Output the [x, y] coordinate of the center of the cell containing the given text.  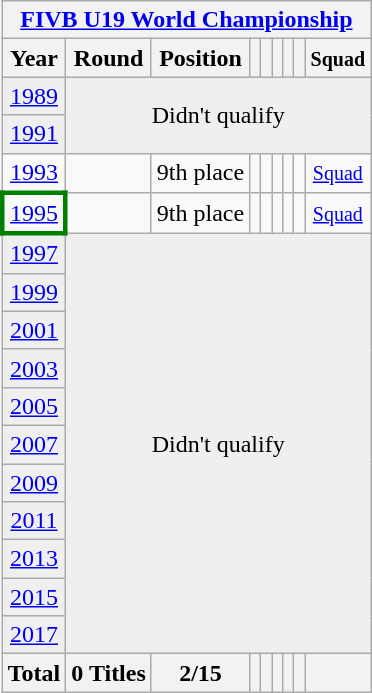
1989 [34, 96]
1993 [34, 173]
2009 [34, 483]
Year [34, 58]
2007 [34, 444]
Total [34, 673]
1995 [34, 214]
Position [200, 58]
1999 [34, 292]
2001 [34, 330]
2005 [34, 406]
Round [109, 58]
2013 [34, 559]
2011 [34, 521]
1991 [34, 134]
2/15 [200, 673]
0 Titles [109, 673]
2017 [34, 635]
1997 [34, 254]
2003 [34, 368]
2015 [34, 597]
FIVB U19 World Championship [186, 20]
